Pinpoint the cell where the given text exists, returning its [X, Y] midpoint coordinate. 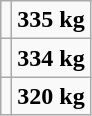
320 kg [51, 96]
334 kg [51, 58]
335 kg [51, 20]
